Extract the [X, Y] coordinate from the center of the cell holding the provided text.  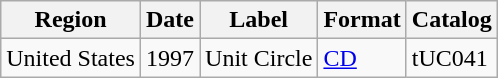
tUC041 [452, 58]
CD [362, 58]
Catalog [452, 20]
Format [362, 20]
United States [71, 58]
Date [170, 20]
Region [71, 20]
Label [259, 20]
1997 [170, 58]
Unit Circle [259, 58]
